Scan for the cell matching the given text and deliver its (x, y) coordinate at center. 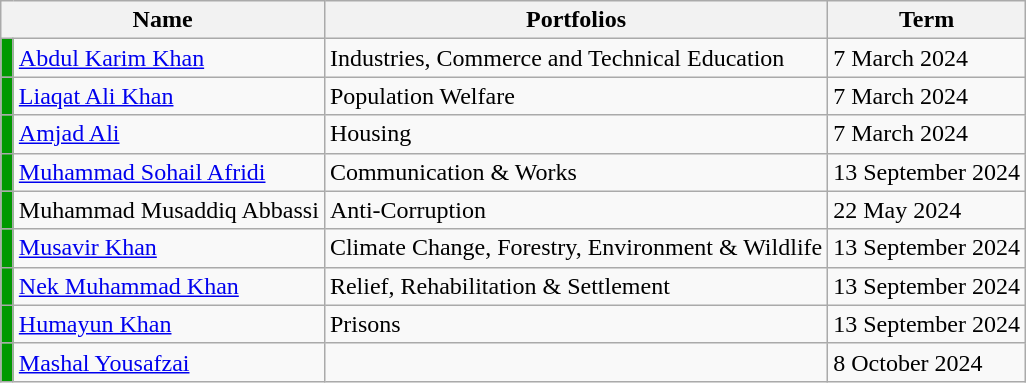
Portfolios (576, 20)
Muhammad Musaddiq Abbassi (168, 210)
Population Welfare (576, 96)
Muhammad Sohail Afridi (168, 172)
Nek Muhammad Khan (168, 286)
Relief, Rehabilitation & Settlement (576, 286)
Prisons (576, 324)
Amjad Ali (168, 134)
Industries, Commerce and Technical Education (576, 58)
Communication & Works (576, 172)
Liaqat Ali Khan (168, 96)
Housing (576, 134)
Climate Change, Forestry, Environment & Wildlife (576, 248)
Name (163, 20)
Musavir Khan (168, 248)
8 October 2024 (927, 362)
Term (927, 20)
Mashal Yousafzai (168, 362)
Abdul Karim Khan (168, 58)
Humayun Khan (168, 324)
22 May 2024 (927, 210)
Anti-Corruption (576, 210)
